Provide the (X, Y) coordinate of the cell's center where the given text is located.  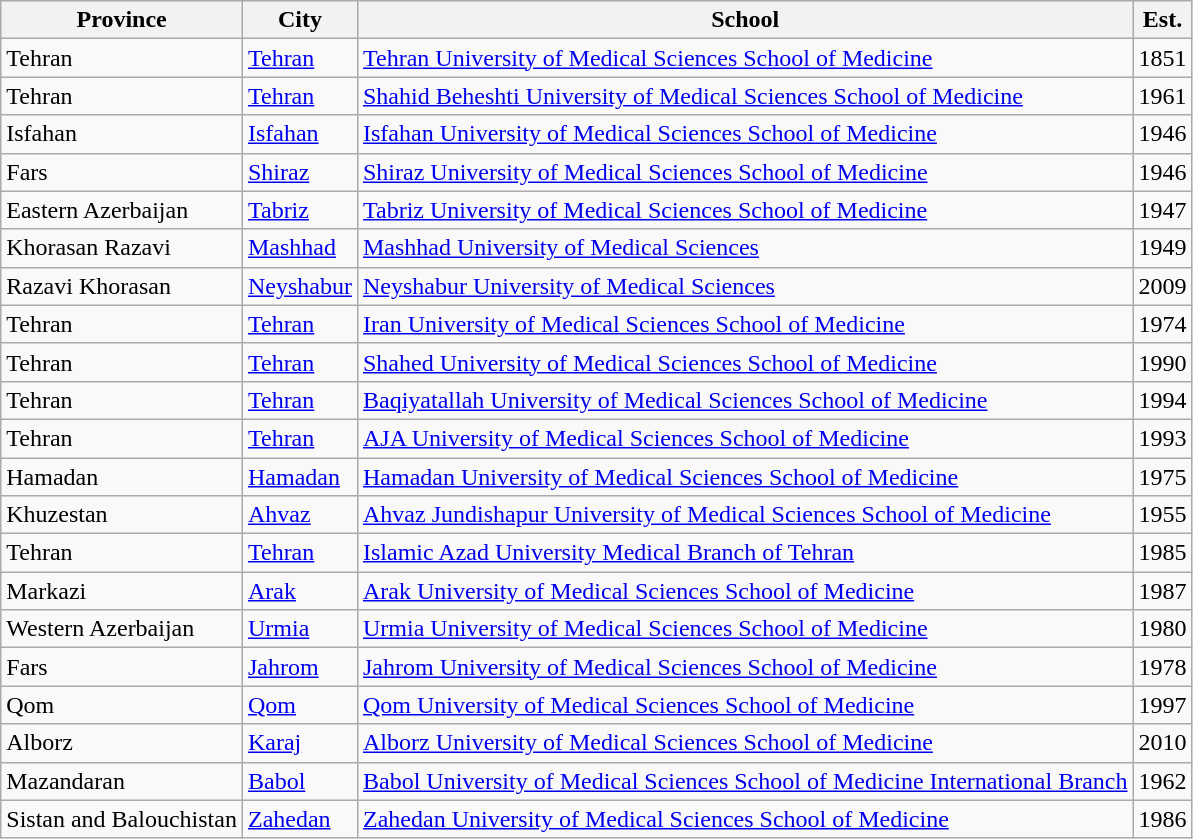
1961 (1162, 96)
1955 (1162, 515)
Qom University of Medical Sciences School of Medicine (745, 705)
1962 (1162, 781)
Eastern Azerbaijan (122, 210)
Neyshabur University of Medical Sciences (745, 286)
Jahrom (300, 667)
City (300, 20)
Babol University of Medical Sciences School of Medicine International Branch (745, 781)
Alborz University of Medical Sciences School of Medicine (745, 743)
Mazandaran (122, 781)
1949 (1162, 248)
School (745, 20)
Western Azerbaijan (122, 629)
Shiraz (300, 172)
1978 (1162, 667)
Urmia (300, 629)
1993 (1162, 438)
Tabriz (300, 210)
Neyshabur (300, 286)
Urmia University of Medical Sciences School of Medicine (745, 629)
1947 (1162, 210)
Hamadan University of Medical Sciences School of Medicine (745, 477)
Iran University of Medical Sciences School of Medicine (745, 324)
1987 (1162, 591)
1974 (1162, 324)
Alborz (122, 743)
1851 (1162, 58)
Razavi Khorasan (122, 286)
2009 (1162, 286)
Jahrom University of Medical Sciences School of Medicine (745, 667)
Arak University of Medical Sciences School of Medicine (745, 591)
Karaj (300, 743)
Babol (300, 781)
Mashhad University of Medical Sciences (745, 248)
Shiraz University of Medical Sciences School of Medicine (745, 172)
1994 (1162, 400)
Tehran University of Medical Sciences School of Medicine (745, 58)
1975 (1162, 477)
Est. (1162, 20)
Baqiyatallah University of Medical Sciences School of Medicine (745, 400)
1990 (1162, 362)
Ahvaz Jundishapur University of Medical Sciences School of Medicine (745, 515)
Tabriz University of Medical Sciences School of Medicine (745, 210)
1985 (1162, 553)
2010 (1162, 743)
Shahid Beheshti University of Medical Sciences School of Medicine (745, 96)
Shahed University of Medical Sciences School of Medicine (745, 362)
Khorasan Razavi (122, 248)
1997 (1162, 705)
AJA University of Medical Sciences School of Medicine (745, 438)
Arak (300, 591)
Markazi (122, 591)
Khuzestan (122, 515)
Province (122, 20)
Ahvaz (300, 515)
Zahedan (300, 819)
Mashhad (300, 248)
Isfahan University of Medical Sciences School of Medicine (745, 134)
1986 (1162, 819)
Zahedan University of Medical Sciences School of Medicine (745, 819)
Sistan and Balouchistan (122, 819)
Islamic Azad University Medical Branch of Tehran (745, 553)
1980 (1162, 629)
